Determine the (X, Y) coordinate at the center of the cell enclosing the given text.  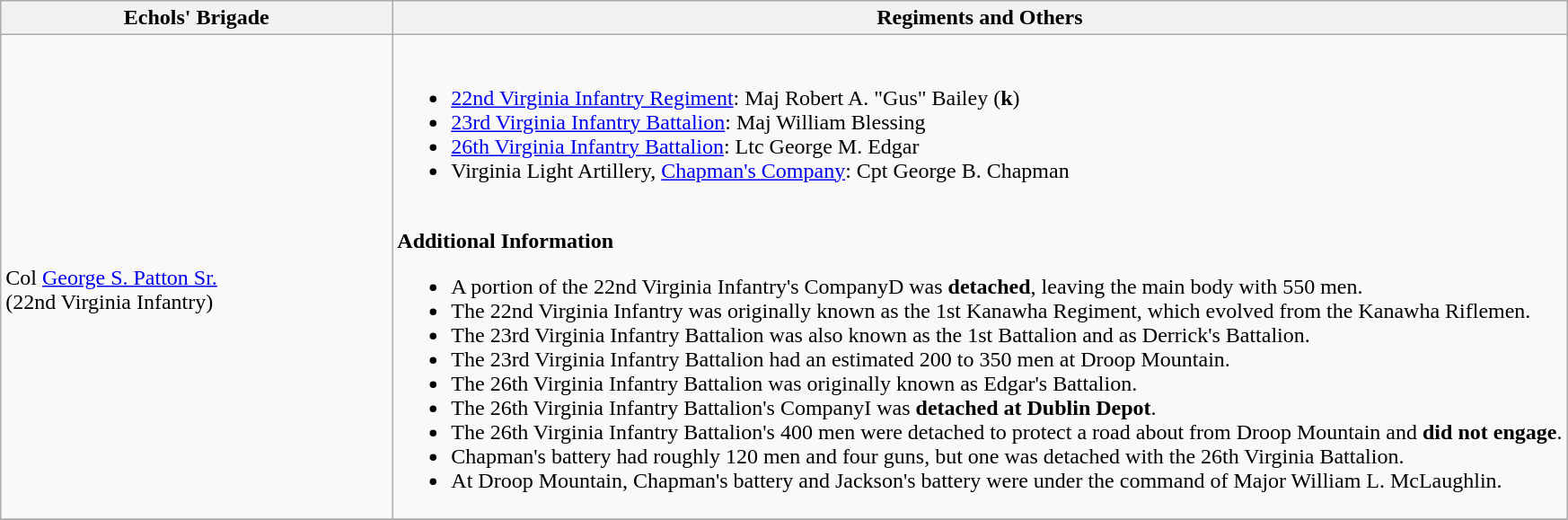
Col George S. Patton Sr.(22nd Virginia Infantry) (197, 277)
Regiments and Others (980, 18)
Echols' Brigade (197, 18)
